Capture the cell that displays the provided text and extract its (x, y) central coordinate. 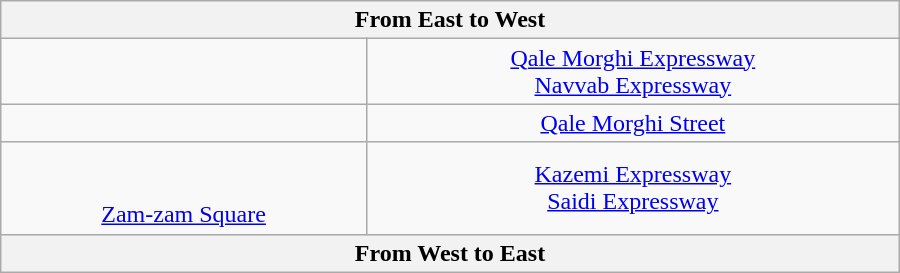
From East to West (450, 20)
Zam-zam Square (184, 188)
From West to East (450, 253)
Qale Morghi Expressway Navvab Expressway (632, 72)
Kazemi Expressway Saidi Expressway (632, 188)
Qale Morghi Street (632, 123)
